Find where the given text appears and provide that cell's center as [X, Y] coordinate. 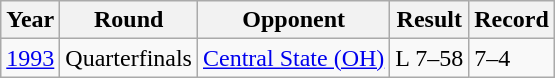
1993 [30, 58]
Result [430, 20]
Quarterfinals [129, 58]
7–4 [512, 58]
Round [129, 20]
Record [512, 20]
L 7–58 [430, 58]
Year [30, 20]
Central State (OH) [293, 58]
Opponent [293, 20]
